Provide the (X, Y) coordinate of the cell's center where the given text is located.  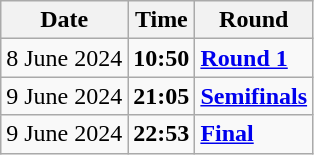
10:50 (162, 58)
Round 1 (254, 58)
8 June 2024 (64, 58)
Time (162, 20)
Semifinals (254, 96)
Date (64, 20)
Round (254, 20)
21:05 (162, 96)
22:53 (162, 134)
Final (254, 134)
